Return [x, y] of the center of cell containing provided text 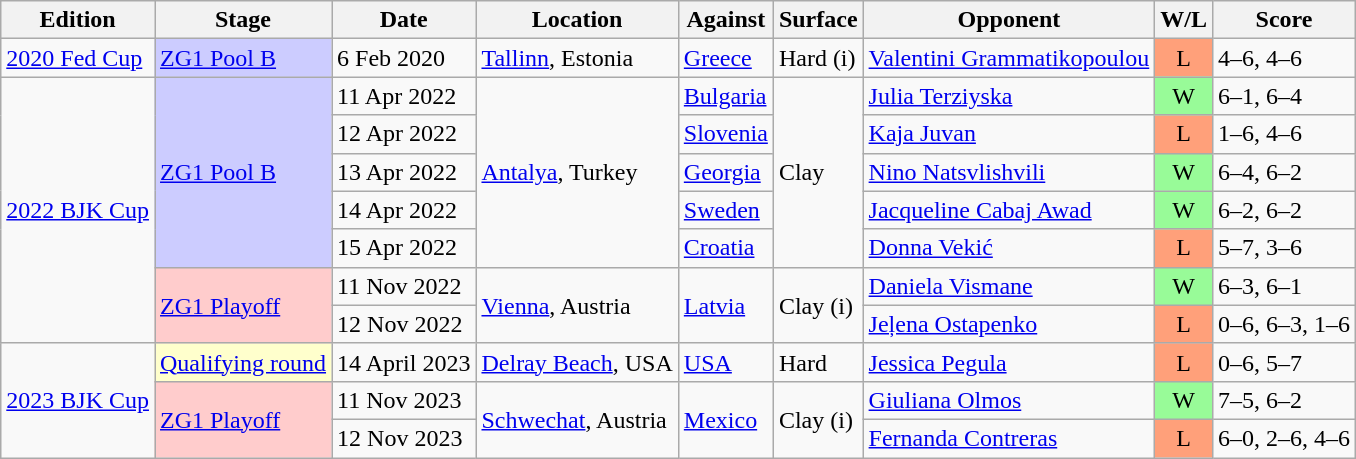
Valentini Grammatikopoulou [1009, 58]
1–6, 4–6 [1284, 134]
14 April 2023 [404, 362]
Date [404, 20]
Latvia [726, 305]
12 Apr 2022 [404, 134]
Stage [242, 20]
12 Nov 2022 [404, 324]
12 Nov 2023 [404, 438]
13 Apr 2022 [404, 172]
Mexico [726, 419]
0–6, 6–3, 1–6 [1284, 324]
Bulgaria [726, 96]
Tallinn, Estonia [577, 58]
Nino Natsvlishvili [1009, 172]
2022 BJK Cup [78, 210]
Against [726, 20]
6–3, 6–1 [1284, 286]
6 Feb 2020 [404, 58]
Slovenia [726, 134]
Opponent [1009, 20]
Sweden [726, 210]
Jacqueline Cabaj Awad [1009, 210]
6–0, 2–6, 4–6 [1284, 438]
Hard [818, 362]
Jeļena Ostapenko [1009, 324]
Daniela Vismane [1009, 286]
6–4, 6–2 [1284, 172]
Julia Terziyska [1009, 96]
Schwechat, Austria [577, 419]
11 Nov 2023 [404, 400]
0–6, 5–7 [1284, 362]
5–7, 3–6 [1284, 248]
15 Apr 2022 [404, 248]
Croatia [726, 248]
Kaja Juvan [1009, 134]
Greece [726, 58]
Delray Beach, USA [577, 362]
Clay [818, 172]
14 Apr 2022 [404, 210]
Fernanda Contreras [1009, 438]
USA [726, 362]
6–1, 6–4 [1284, 96]
Giuliana Olmos [1009, 400]
11 Nov 2022 [404, 286]
Edition [78, 20]
Surface [818, 20]
Hard (i) [818, 58]
Jessica Pegula [1009, 362]
4–6, 4–6 [1284, 58]
2023 BJK Cup [78, 400]
7–5, 6–2 [1284, 400]
Qualifying round [242, 362]
Location [577, 20]
Georgia [726, 172]
11 Apr 2022 [404, 96]
Vienna, Austria [577, 305]
Antalya, Turkey [577, 172]
6–2, 6–2 [1284, 210]
2020 Fed Cup [78, 58]
W/L [1184, 20]
Donna Vekić [1009, 248]
Score [1284, 20]
